For the text-containing cell, return its midpoint in [x, y] coordinate format. 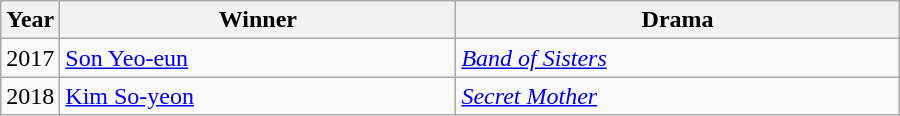
Drama [678, 20]
Son Yeo-eun [258, 58]
Winner [258, 20]
Band of Sisters [678, 58]
Kim So-yeon [258, 96]
Year [30, 20]
Secret Mother [678, 96]
2018 [30, 96]
2017 [30, 58]
